Determine the [X, Y] coordinate at the center of the cell enclosing the given text.  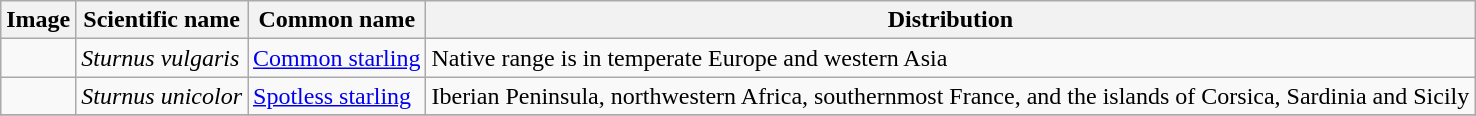
Sturnus unicolor [162, 96]
Spotless starling [337, 96]
Scientific name [162, 20]
Image [38, 20]
Sturnus vulgaris [162, 58]
Native range is in temperate Europe and western Asia [950, 58]
Iberian Peninsula, northwestern Africa, southernmost France, and the islands of Corsica, Sardinia and Sicily [950, 96]
Common starling [337, 58]
Common name [337, 20]
Distribution [950, 20]
